Detect which cell encompasses the target text, then output its [X, Y] center coordinate. 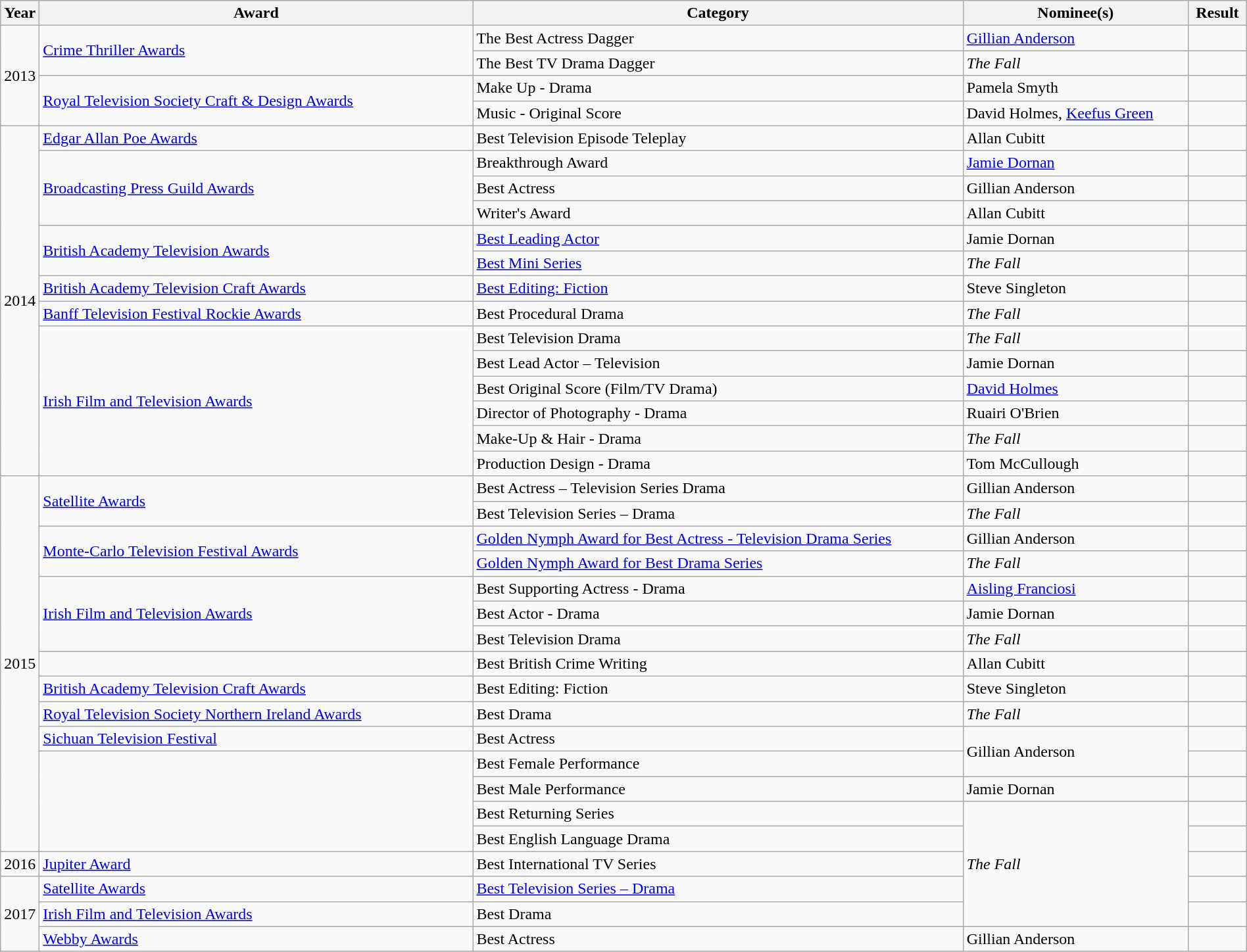
David Holmes [1075, 389]
2013 [20, 76]
Best Procedural Drama [718, 314]
Tom McCullough [1075, 464]
Make-Up & Hair - Drama [718, 439]
Award [257, 13]
2014 [20, 301]
Year [20, 13]
The Best Actress Dagger [718, 38]
David Holmes, Keefus Green [1075, 113]
Royal Television Society Northern Ireland Awards [257, 713]
Best English Language Drama [718, 839]
Breakthrough Award [718, 163]
Best Actress – Television Series Drama [718, 488]
Make Up - Drama [718, 88]
Crime Thriller Awards [257, 51]
Best Female Performance [718, 764]
Best Mini Series [718, 263]
Best Leading Actor [718, 238]
Nominee(s) [1075, 13]
2015 [20, 664]
Webby Awards [257, 939]
Broadcasting Press Guild Awards [257, 188]
Pamela Smyth [1075, 88]
Best British Crime Writing [718, 663]
2016 [20, 864]
British Academy Television Awards [257, 250]
The Best TV Drama Dagger [718, 63]
Best International TV Series [718, 864]
Writer's Award [718, 213]
Monte-Carlo Television Festival Awards [257, 551]
Banff Television Festival Rockie Awards [257, 314]
Director of Photography - Drama [718, 414]
Best Original Score (Film/TV Drama) [718, 389]
Result [1218, 13]
Best Actor - Drama [718, 613]
Best Supporting Actress - Drama [718, 588]
Golden Nymph Award for Best Actress - Television Drama Series [718, 538]
Best Television Episode Teleplay [718, 138]
2017 [20, 914]
Aisling Franciosi [1075, 588]
Production Design - Drama [718, 464]
Ruairi O'Brien [1075, 414]
Category [718, 13]
Jupiter Award [257, 864]
Music - Original Score [718, 113]
Royal Television Society Craft & Design Awards [257, 101]
Best Lead Actor – Television [718, 364]
Best Male Performance [718, 789]
Sichuan Television Festival [257, 739]
Golden Nymph Award for Best Drama Series [718, 563]
Best Returning Series [718, 814]
Edgar Allan Poe Awards [257, 138]
